Provide the (x, y) coordinate of the cell's center where the given text is located.  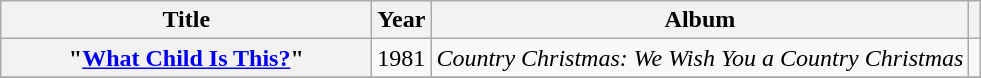
Album (700, 20)
1981 (402, 58)
Year (402, 20)
"What Child Is This?" (186, 58)
Title (186, 20)
Country Christmas: We Wish You a Country Christmas (700, 58)
